Return (X, Y) of the center of cell containing provided text 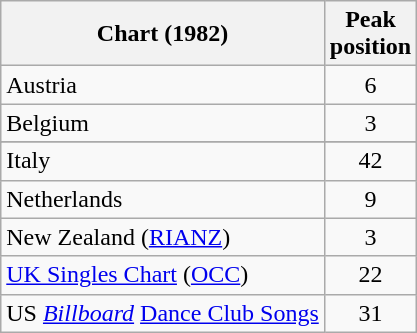
Chart (1982) (163, 34)
UK Singles Chart (OCC) (163, 275)
6 (370, 85)
31 (370, 313)
9 (370, 199)
Peakposition (370, 34)
Netherlands (163, 199)
Italy (163, 161)
42 (370, 161)
Austria (163, 85)
22 (370, 275)
Belgium (163, 123)
New Zealand (RIANZ) (163, 237)
US Billboard Dance Club Songs (163, 313)
